For the text-containing cell, return its midpoint in [x, y] coordinate format. 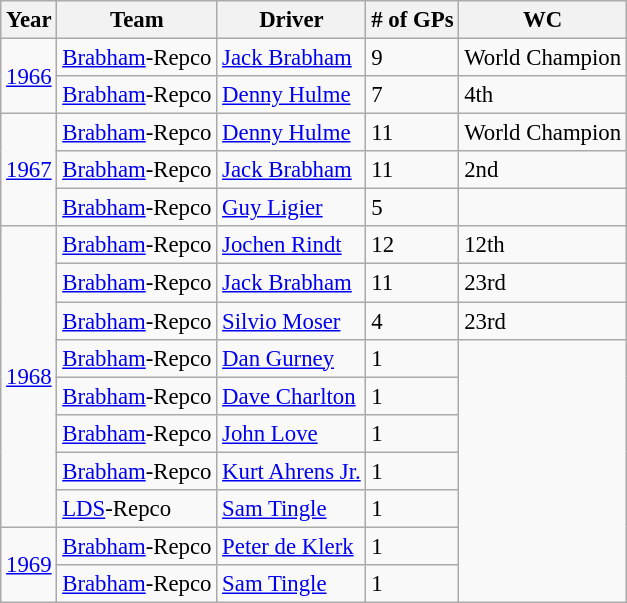
Team [137, 20]
12 [412, 245]
Dan Gurney [292, 358]
Kurt Ahrens Jr. [292, 471]
5 [412, 208]
Silvio Moser [292, 321]
1967 [29, 170]
2nd [543, 170]
# of GPs [412, 20]
4th [543, 95]
LDS-Repco [137, 509]
9 [412, 58]
1966 [29, 76]
7 [412, 95]
12th [543, 245]
Year [29, 20]
1969 [29, 564]
Peter de Klerk [292, 546]
John Love [292, 433]
1968 [29, 376]
Jochen Rindt [292, 245]
Driver [292, 20]
4 [412, 321]
Guy Ligier [292, 208]
WC [543, 20]
Dave Charlton [292, 396]
